Extract the [x, y] coordinate from the center of the cell holding the provided text.  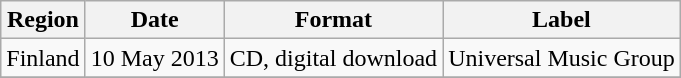
Label [562, 20]
CD, digital download [333, 58]
Date [154, 20]
Finland [43, 58]
Universal Music Group [562, 58]
10 May 2013 [154, 58]
Region [43, 20]
Format [333, 20]
